Provide the (x, y) coordinate of the cell's center where the given text is located.  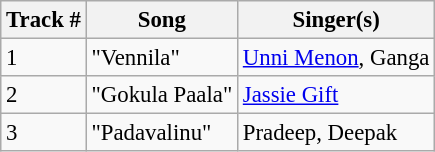
"Vennila" (162, 58)
3 (44, 133)
"Gokula Paala" (162, 95)
Track # (44, 20)
1 (44, 58)
Jassie Gift (336, 95)
Singer(s) (336, 20)
Pradeep, Deepak (336, 133)
"Padavalinu" (162, 133)
Song (162, 20)
2 (44, 95)
Unni Menon, Ganga (336, 58)
